Locate the cell with the specified text and output its [X, Y] center coordinate. 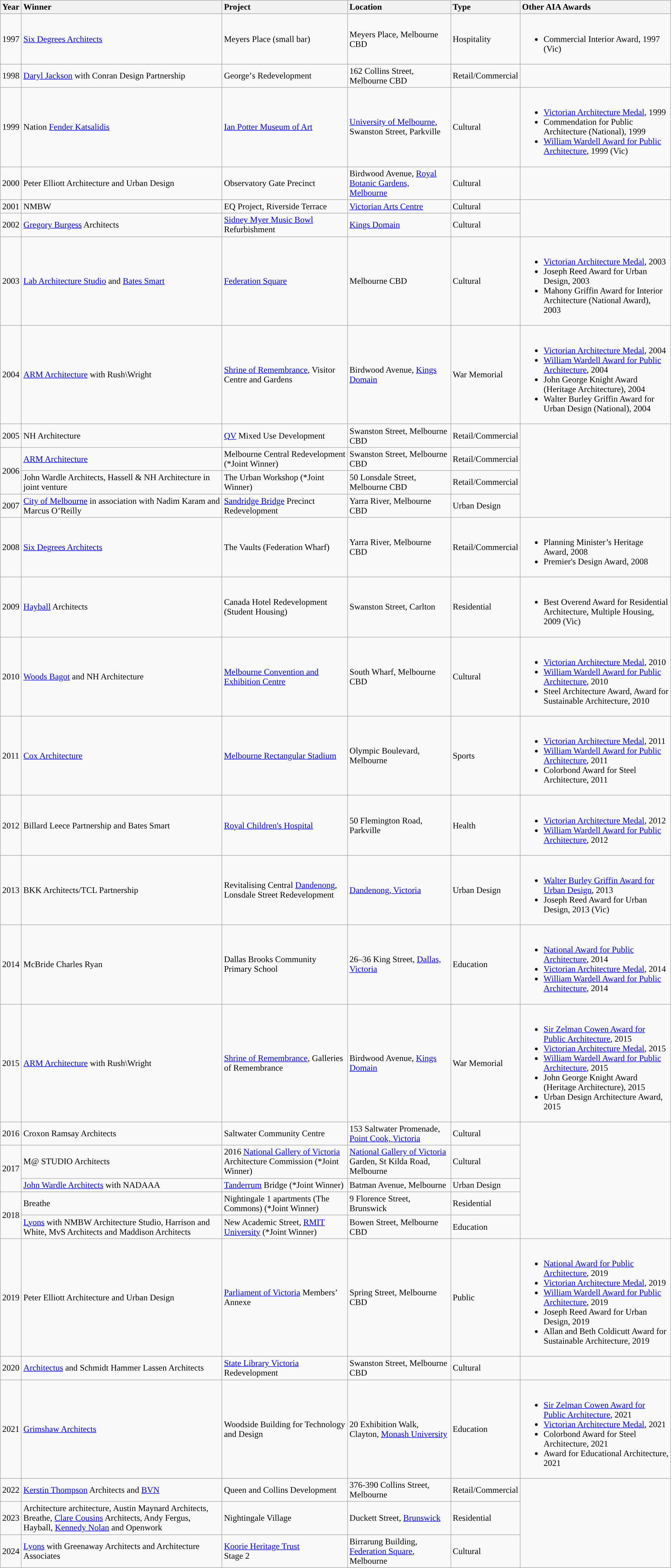
2024 [11, 1551]
Nation Fender Katsalidis [122, 127]
153 Saltwater Promenade, Point Cook, Victoria [399, 1134]
Grimshaw Architects [122, 1429]
Swanston Street, Carlton [399, 607]
National Award for Public Architecture, 2014Victorian Architecture Medal, 2014William Wardell Award for Public Architecture, 2014 [595, 965]
EQ Project, Riverside Terrace [285, 206]
Public [485, 1297]
City of Melbourne in association with Nadim Karam and Marcus O’Reilly [122, 505]
Saltwater Community Centre [285, 1134]
Location [399, 7]
Olympic Boulevard, Melbourne [399, 756]
Other AIA Awards [595, 7]
Health [485, 826]
Koorie Heritage Trust Stage 2 [285, 1551]
2021 [11, 1429]
2019 [11, 1297]
Lyons with NMBW Architecture Studio, Harrison and White, MvS Architects and Maddison Architects [122, 1227]
Bowen Street, Melbourne CBD [399, 1227]
2001 [11, 206]
NMBW [122, 206]
Victorian Architecture Medal, 2012William Wardell Award for Public Architecture, 2012 [595, 826]
Sidney Myer Music Bowl Refurbishment [285, 225]
ARM Architecture [122, 459]
Meyers Place, Melbourne CBD [399, 39]
Walter Burley Griffin Award for Urban Design, 2013Joseph Reed Award for Urban Design, 2013 (Vic) [595, 890]
2002 [11, 225]
Lab Architecture Studio and Bates Smart [122, 281]
Sports [485, 756]
2006 [11, 470]
Best Overend Award for Residential Architecture, Multiple Housing, 2009 (Vic) [595, 607]
50 Lonsdale Street, Melbourne CBD [399, 482]
2013 [11, 890]
2007 [11, 505]
National Gallery of Victoria Garden, St Kilda Road, Melbourne [399, 1162]
2018 [11, 1215]
Melbourne Rectangular Stadium [285, 756]
Ian Potter Museum of Art [285, 127]
University of Melbourne, Swanston Street, Parkville [399, 127]
Planning Minister’s Heritage Award, 2008Premier's Design Award, 2008 [595, 548]
State Library Victoria Redevelopment [285, 1368]
Architectus and Schmidt Hammer Lassen Architects [122, 1368]
2015 [11, 1063]
Victorian Architecture Medal, 1999Commendation for Public Architecture (National), 1999William Wardell Award for Public Architecture, 1999 (Vic) [595, 127]
Duckett Street, Brunswick [399, 1518]
Royal Children's Hospital [285, 826]
2004 [11, 375]
50 Flemington Road, Parkville [399, 826]
2014 [11, 965]
1999 [11, 127]
Cox Architecture [122, 756]
Year [11, 7]
Melbourne CBD [399, 281]
The Vaults (Federation Wharf) [285, 548]
John Wardle Architects with NADAAA [122, 1185]
Type [485, 7]
Canada Hotel Redevelopment (Student Housing) [285, 607]
Sandridge Bridge Precinct Redevelopment [285, 505]
Victorian Architecture Medal, 2003Joseph Reed Award for Urban Design, 2003Mahony Griffin Award for Interior Architecture (National Award), 2003 [595, 281]
Billard Leece Partnership and Bates Smart [122, 826]
Dallas Brooks Community Primary School [285, 965]
2003 [11, 281]
20 Exhibition Walk, Clayton, Monash University [399, 1429]
1998 [11, 76]
2016 National Gallery of Victoria Architecture Commission (*Joint Winner) [285, 1162]
John Wardle Architects, Hassell & NH Architecture in joint venture [122, 482]
Project [285, 7]
2012 [11, 826]
Lyons with Greenaway Architects and Architecture Associates [122, 1551]
2023 [11, 1518]
Birdwood Avenue, Royal Botanic Gardens, Melbourne [399, 183]
9 Florence Street, Brunswick [399, 1203]
Shrine of Remembrance, Galleries of Remembrance [285, 1063]
Birrarung Building, Federation Square, Melbourne [399, 1551]
Victorian Arts Centre [399, 206]
Croxon Ramsay Architects [122, 1134]
Parliament of Victoria Members’ Annexe [285, 1297]
New Academic Street, RMIT University (*Joint Winner) [285, 1227]
Architecture architecture, Austin Maynard Architects, Breathe, Clare Cousins Architects, Andy Fergus, Hayball, Kennedy Nolan and Openwork [122, 1518]
162 Collins Street, Melbourne CBD [399, 76]
Nightingale Village [285, 1518]
BKK Architects/TCL Partnership [122, 890]
Georgeʼs Redevelopment [285, 76]
M@ STUDIO Architects [122, 1162]
NH Architecture [122, 436]
Kings Domain [399, 225]
Kerstin Thompson Architects and BVN [122, 1490]
South Wharf, Melbourne CBD [399, 677]
Commercial Interior Award, 1997 (Vic) [595, 39]
McBride Charles Ryan [122, 965]
Daryl Jackson with Conran Design Partnership [122, 76]
Melbourne Convention and Exhibition Centre [285, 677]
Woods Bagot and NH Architecture [122, 677]
26–36 King Street, Dallas, Victoria [399, 965]
Hospitality [485, 39]
Melbourne Central Redevelopment (*Joint Winner) [285, 459]
Tanderrum Bridge (*Joint Winner) [285, 1185]
1997 [11, 39]
2022 [11, 1490]
2020 [11, 1368]
2016 [11, 1134]
Winner [122, 7]
2009 [11, 607]
2005 [11, 436]
376-390 Collins Street, Melbourne [399, 1490]
Queen and Collins Development [285, 1490]
Batman Avenue, Melbourne [399, 1185]
Meyers Place (small bar) [285, 39]
Breathe [122, 1203]
Spring Street, Melbourne CBD [399, 1297]
2008 [11, 548]
Nightingale 1 apartments (The Commons) (*Joint Winner) [285, 1203]
Observatory Gate Precinct [285, 183]
Gregory Burgess Architects [122, 225]
Victorian Architecture Medal, 2011William Wardell Award for Public Architecture, 2011Colorbond Award for Steel Architecture, 2011 [595, 756]
2017 [11, 1168]
Revitalising Central Dandenong, Lonsdale Street Redevelopment [285, 890]
2010 [11, 677]
Shrine of Remembrance, Visitor Centre and Gardens [285, 375]
Federation Square [285, 281]
Woodside Building for Technology and Design [285, 1429]
2000 [11, 183]
QV Mixed Use Development [285, 436]
2011 [11, 756]
The Urban Workshop (*Joint Winner) [285, 482]
Dandenong, Victoria [399, 890]
Hayball Architects [122, 607]
